Return the (X, Y) coordinate for the center point of the cell that contains the specified text.  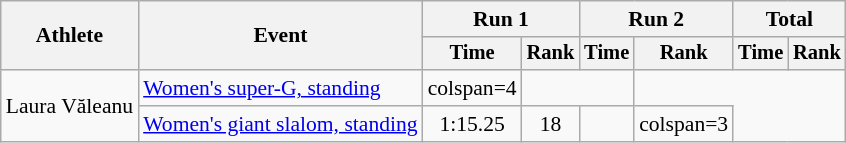
Run 1 (502, 19)
Run 2 (656, 19)
1:15.25 (472, 124)
Laura Văleanu (70, 106)
Women's giant slalom, standing (280, 124)
Total (789, 19)
colspan=3 (684, 124)
18 (551, 124)
Women's super-G, standing (280, 88)
Athlete (70, 36)
Event (280, 36)
colspan=4 (472, 88)
